Pinpoint the cell where the given text exists, returning its [x, y] midpoint coordinate. 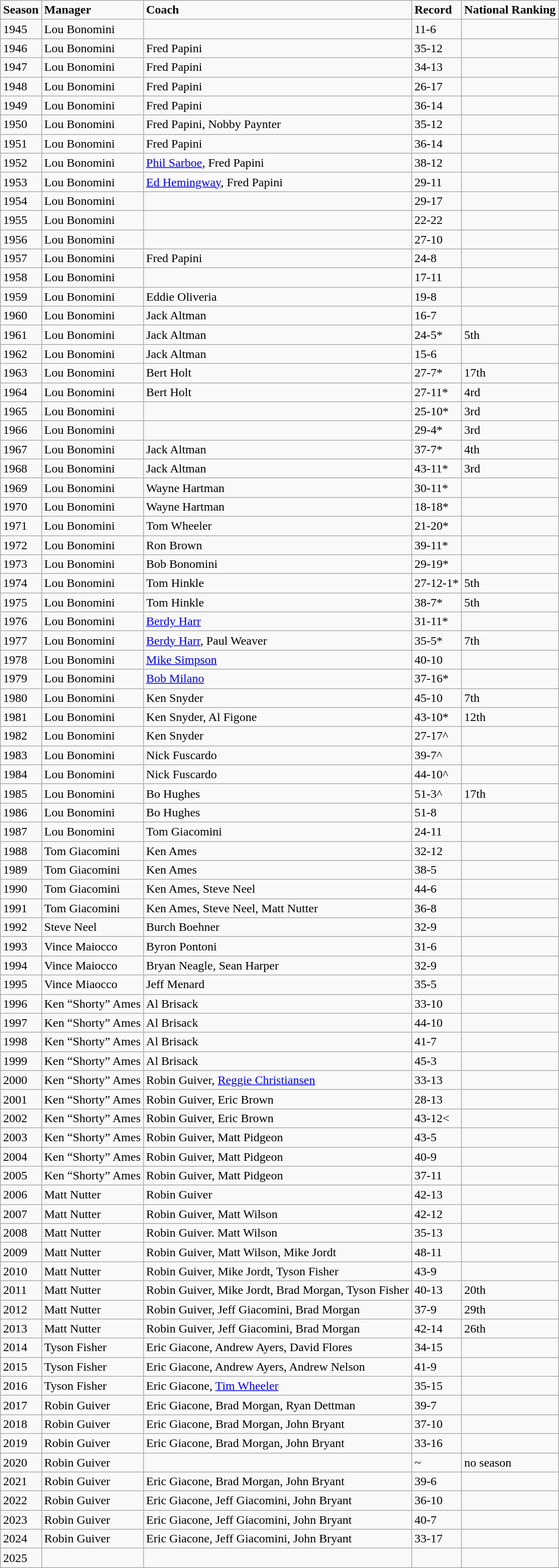
no season [510, 1463]
15-6 [437, 354]
38-5 [437, 870]
Fred Papini, Nobby Paynter [278, 125]
2005 [21, 1176]
Robin Guiver. Matt Wilson [278, 1233]
Robin Guiver, Mike Jordt, Tyson Fisher [278, 1271]
1978 [21, 660]
Ron Brown [278, 545]
1952 [21, 163]
1996 [21, 1004]
1953 [21, 182]
1982 [21, 736]
~ [437, 1463]
Berdy Harr [278, 622]
44-6 [437, 889]
1977 [21, 641]
Eric Giacone, Brad Morgan, Ryan Dettman [278, 1405]
2009 [21, 1252]
2004 [21, 1156]
Coach [278, 10]
1979 [21, 679]
1998 [21, 1042]
1981 [21, 717]
1987 [21, 831]
38-7* [437, 602]
12th [510, 717]
36-10 [437, 1501]
27-7* [437, 373]
Berdy Harr, Paul Weaver [278, 641]
1963 [21, 373]
1962 [21, 354]
1974 [21, 583]
Ed Hemingway, Fred Papini [278, 182]
43-12< [437, 1118]
2002 [21, 1118]
1951 [21, 144]
1968 [21, 468]
1969 [21, 488]
31-6 [437, 946]
24-8 [437, 259]
33-17 [437, 1539]
45-10 [437, 698]
Phil Sarboe, Fred Papini [278, 163]
38-12 [437, 163]
51-8 [437, 812]
17-11 [437, 278]
1947 [21, 67]
4rd [510, 392]
1967 [21, 449]
Byron Pontoni [278, 946]
2010 [21, 1271]
2007 [21, 1214]
24-11 [437, 831]
1976 [21, 622]
26th [510, 1329]
16-7 [437, 316]
37-10 [437, 1424]
51-3^ [437, 793]
Robin Guiver, Matt Wilson, Mike Jordt [278, 1252]
2000 [21, 1080]
2022 [21, 1501]
40-9 [437, 1156]
1999 [21, 1061]
1946 [21, 48]
1956 [21, 239]
24-5* [437, 335]
11-6 [437, 29]
26-17 [437, 86]
Jeff Menard [278, 985]
Record [437, 10]
44-10^ [437, 774]
Bob Milano [278, 679]
1995 [21, 985]
2003 [21, 1137]
36-8 [437, 908]
2012 [21, 1309]
25-10* [437, 411]
1972 [21, 545]
1988 [21, 851]
37-9 [437, 1309]
1992 [21, 927]
1989 [21, 870]
43-5 [437, 1137]
33-16 [437, 1443]
44-10 [437, 1023]
19-8 [437, 297]
1960 [21, 316]
43-10* [437, 717]
1997 [21, 1023]
2013 [21, 1329]
2008 [21, 1233]
1993 [21, 946]
2024 [21, 1539]
1957 [21, 259]
37-16* [437, 679]
1965 [21, 411]
34-13 [437, 67]
27-17^ [437, 736]
1964 [21, 392]
Eric Giacone, Andrew Ayers, David Flores [278, 1348]
Robin Guiver, Matt Wilson [278, 1214]
1975 [21, 602]
2001 [21, 1099]
45-3 [437, 1061]
37-7* [437, 449]
32-12 [437, 851]
Eric Giacone, Andrew Ayers, Andrew Nelson [278, 1367]
Eric Giacone, Tim Wheeler [278, 1386]
1983 [21, 755]
33-13 [437, 1080]
1980 [21, 698]
2021 [21, 1482]
Ken Snyder, Al Figone [278, 717]
4th [510, 449]
1991 [21, 908]
1986 [21, 812]
39-11* [437, 545]
27-11* [437, 392]
Bryan Neagle, Sean Harper [278, 966]
43-9 [437, 1271]
1966 [21, 430]
39-6 [437, 1482]
18-18* [437, 507]
2019 [21, 1443]
20th [510, 1290]
2016 [21, 1386]
2023 [21, 1520]
2020 [21, 1463]
35-13 [437, 1233]
Eddie Oliveria [278, 297]
39-7^ [437, 755]
29-4* [437, 430]
2017 [21, 1405]
Mike Simpson [278, 660]
40-13 [437, 1290]
Robin Guiver, Reggie Christiansen [278, 1080]
1985 [21, 793]
39-7 [437, 1405]
Manager [92, 10]
1949 [21, 105]
1959 [21, 297]
34-15 [437, 1348]
1970 [21, 507]
2018 [21, 1424]
1958 [21, 278]
42-13 [437, 1195]
33-10 [437, 1004]
1961 [21, 335]
National Ranking [510, 10]
35-5* [437, 641]
29th [510, 1309]
29-17 [437, 201]
40-10 [437, 660]
1948 [21, 86]
43-11* [437, 468]
1945 [21, 29]
29-19* [437, 564]
Tom Wheeler [278, 526]
37-11 [437, 1176]
2014 [21, 1348]
1984 [21, 774]
1954 [21, 201]
27-10 [437, 239]
1990 [21, 889]
2025 [21, 1558]
41-7 [437, 1042]
1955 [21, 220]
1971 [21, 526]
27-12-1* [437, 583]
30-11* [437, 488]
1994 [21, 966]
Season [21, 10]
40-7 [437, 1520]
31-11* [437, 622]
2006 [21, 1195]
Bob Bonomini [278, 564]
Ken Ames, Steve Neel [278, 889]
Robin Guiver, Mike Jordt, Brad Morgan, Tyson Fisher [278, 1290]
Steve Neel [92, 927]
41-9 [437, 1367]
42-12 [437, 1214]
1973 [21, 564]
Vince Miaocco [92, 985]
Burch Boehner [278, 927]
2011 [21, 1290]
29-11 [437, 182]
22-22 [437, 220]
35-5 [437, 985]
Ken Ames, Steve Neel, Matt Nutter [278, 908]
35-15 [437, 1386]
2015 [21, 1367]
28-13 [437, 1099]
48-11 [437, 1252]
1950 [21, 125]
42-14 [437, 1329]
21-20* [437, 526]
